Return [X, Y] of the center of cell containing provided text 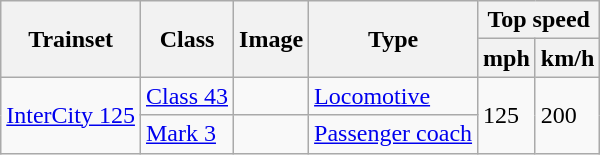
125 [507, 115]
Locomotive [394, 96]
Type [394, 39]
Mark 3 [186, 134]
mph [507, 58]
InterCity 125 [71, 115]
Class [186, 39]
km/h [567, 58]
Trainset [71, 39]
200 [567, 115]
Top speed [539, 20]
Passenger coach [394, 134]
Class 43 [186, 96]
Image [272, 39]
